Locate the cell with the specified text and output its (x, y) center coordinate. 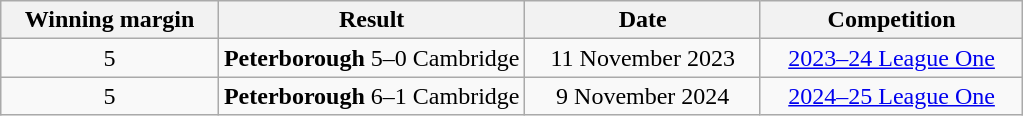
Peterborough 5–0 Cambridge (372, 58)
2023–24 League One (891, 58)
Peterborough 6–1 Cambridge (372, 96)
9 November 2024 (642, 96)
Competition (891, 20)
Winning margin (110, 20)
11 November 2023 (642, 58)
Date (642, 20)
2024–25 League One (891, 96)
Result (372, 20)
